Detect which cell encompasses the target text, then output its [x, y] center coordinate. 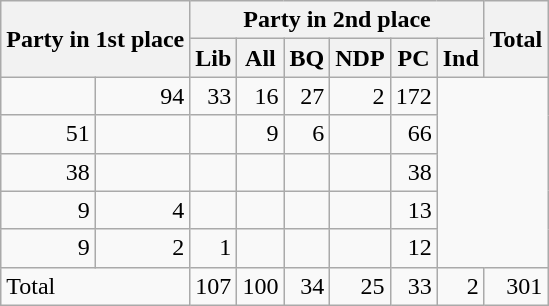
16 [260, 96]
BQ [307, 58]
6 [307, 134]
12 [414, 248]
1 [214, 248]
All [260, 58]
94 [142, 96]
25 [360, 286]
107 [214, 286]
4 [142, 210]
Party in 1st place [96, 39]
13 [414, 210]
NDP [360, 58]
PC [414, 58]
100 [260, 286]
301 [516, 286]
Party in 2nd place [337, 20]
172 [414, 96]
51 [48, 134]
66 [414, 134]
Lib [214, 58]
34 [307, 286]
Ind [460, 58]
27 [307, 96]
